Locate the cell with the specified text and output its (X, Y) center coordinate. 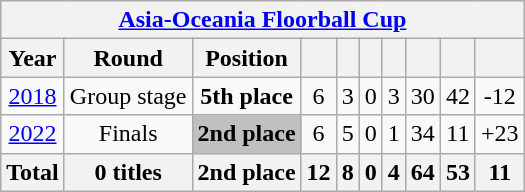
-12 (500, 96)
5th place (246, 96)
Total (33, 172)
0 titles (128, 172)
12 (318, 172)
5 (348, 134)
42 (458, 96)
Finals (128, 134)
Group stage (128, 96)
Round (128, 58)
34 (422, 134)
2022 (33, 134)
Position (246, 58)
1 (394, 134)
+23 (500, 134)
53 (458, 172)
Asia-Oceania Floorball Cup (262, 20)
8 (348, 172)
64 (422, 172)
2018 (33, 96)
30 (422, 96)
4 (394, 172)
Year (33, 58)
